Locate the cell with the specified text and output its (X, Y) center coordinate. 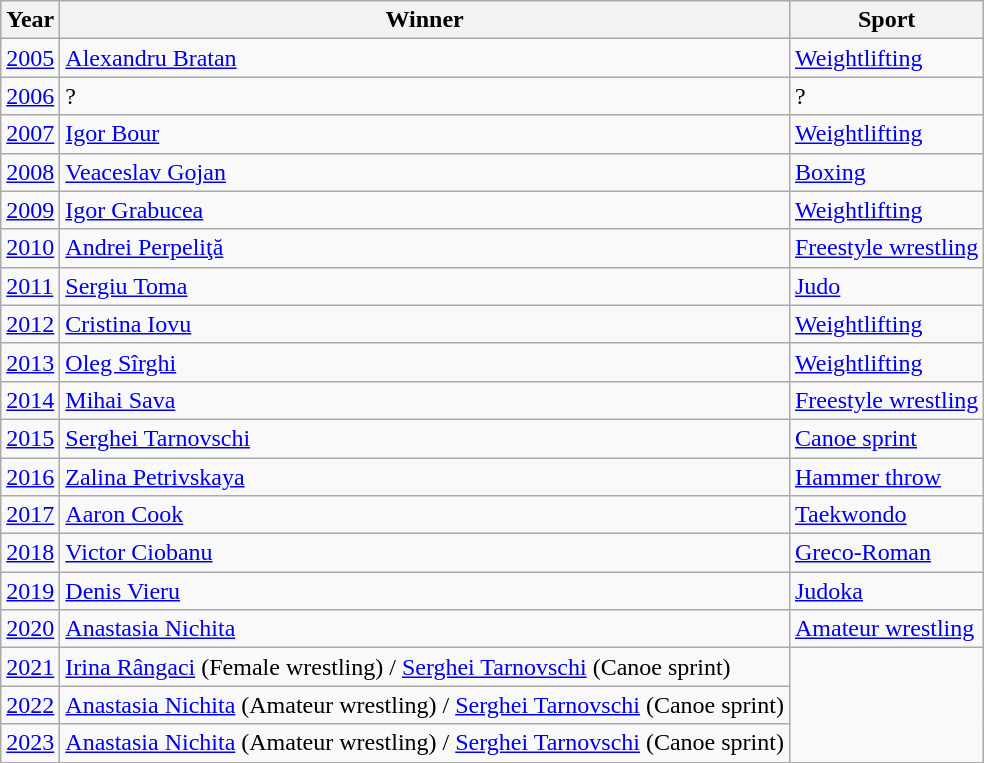
2017 (30, 515)
2018 (30, 553)
2013 (30, 362)
Serghei Tarnovschi (425, 438)
2014 (30, 400)
Cristina Iovu (425, 324)
Greco-Roman (886, 553)
Judoka (886, 591)
2006 (30, 96)
2007 (30, 134)
Alexandru Bratan (425, 58)
Judo (886, 286)
Victor Ciobanu (425, 553)
Zalina Petrivskaya (425, 477)
2021 (30, 667)
2009 (30, 210)
2010 (30, 248)
Igor Grabucea (425, 210)
2008 (30, 172)
Year (30, 20)
2012 (30, 324)
Taekwondo (886, 515)
Canoe sprint (886, 438)
Denis Vieru (425, 591)
Mihai Sava (425, 400)
2016 (30, 477)
Igor Bour (425, 134)
2011 (30, 286)
Veaceslav Gojan (425, 172)
Andrei Perpeliţă (425, 248)
Irina Rângaci (Female wrestling) / Serghei Tarnovschi (Canoe sprint) (425, 667)
2005 (30, 58)
Oleg Sîrghi (425, 362)
2020 (30, 629)
2019 (30, 591)
2015 (30, 438)
Sergiu Toma (425, 286)
Winner (425, 20)
Boxing (886, 172)
Sport (886, 20)
2022 (30, 705)
2023 (30, 743)
Amateur wrestling (886, 629)
Hammer throw (886, 477)
Aaron Cook (425, 515)
Anastasia Nichita (425, 629)
